Identify which cell holds the provided text, then report its (x, y) central coordinate. 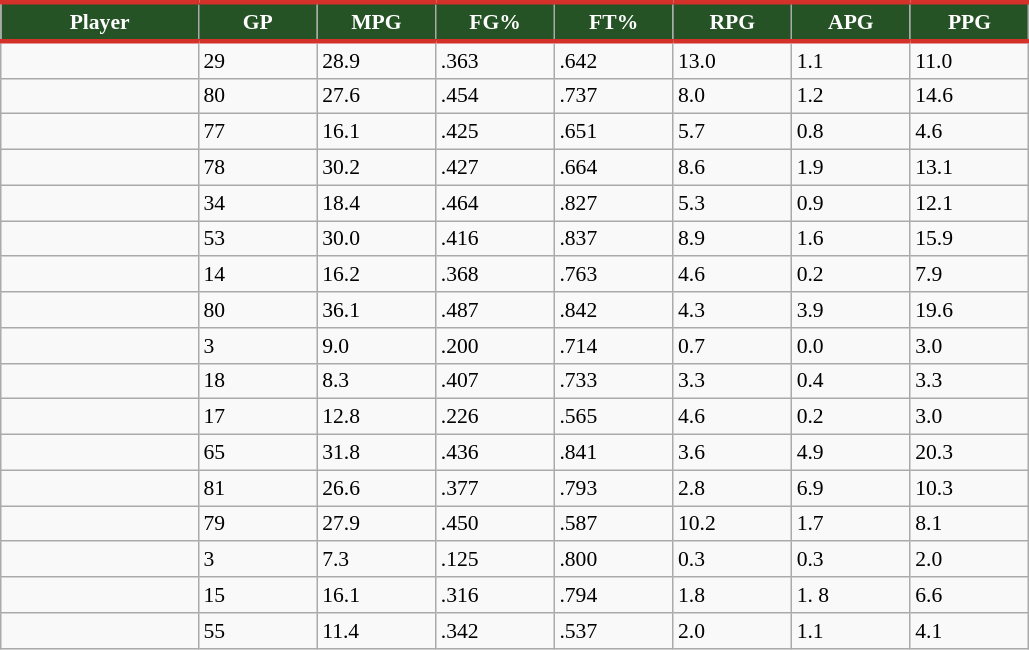
Player (100, 22)
79 (258, 524)
8.6 (732, 168)
7.3 (376, 560)
.425 (496, 132)
36.1 (376, 310)
APG (852, 22)
1.7 (852, 524)
.642 (614, 60)
.450 (496, 524)
0.7 (732, 346)
.377 (496, 488)
.427 (496, 168)
.464 (496, 203)
.827 (614, 203)
8.1 (970, 524)
15.9 (970, 239)
.793 (614, 488)
11.4 (376, 631)
.842 (614, 310)
29 (258, 60)
27.9 (376, 524)
65 (258, 453)
3.6 (732, 453)
13.1 (970, 168)
.763 (614, 275)
11.0 (970, 60)
0.4 (852, 381)
.800 (614, 560)
34 (258, 203)
14.6 (970, 96)
78 (258, 168)
17 (258, 417)
1.6 (852, 239)
.368 (496, 275)
.737 (614, 96)
30.0 (376, 239)
9.0 (376, 346)
.841 (614, 453)
FG% (496, 22)
81 (258, 488)
.342 (496, 631)
.837 (614, 239)
.226 (496, 417)
1. 8 (852, 595)
RPG (732, 22)
1.8 (732, 595)
53 (258, 239)
28.9 (376, 60)
77 (258, 132)
1.2 (852, 96)
.200 (496, 346)
.407 (496, 381)
0.0 (852, 346)
15 (258, 595)
18 (258, 381)
4.9 (852, 453)
8.9 (732, 239)
16.2 (376, 275)
12.8 (376, 417)
.454 (496, 96)
1.9 (852, 168)
6.6 (970, 595)
27.6 (376, 96)
7.9 (970, 275)
55 (258, 631)
14 (258, 275)
.733 (614, 381)
.651 (614, 132)
.537 (614, 631)
PPG (970, 22)
5.3 (732, 203)
19.6 (970, 310)
FT% (614, 22)
.565 (614, 417)
GP (258, 22)
.125 (496, 560)
12.1 (970, 203)
6.9 (852, 488)
8.3 (376, 381)
.794 (614, 595)
2.8 (732, 488)
.416 (496, 239)
8.0 (732, 96)
.316 (496, 595)
.487 (496, 310)
.436 (496, 453)
5.7 (732, 132)
.664 (614, 168)
18.4 (376, 203)
20.3 (970, 453)
10.2 (732, 524)
13.0 (732, 60)
10.3 (970, 488)
30.2 (376, 168)
26.6 (376, 488)
4.3 (732, 310)
.714 (614, 346)
MPG (376, 22)
0.9 (852, 203)
0.8 (852, 132)
3.9 (852, 310)
.587 (614, 524)
.363 (496, 60)
31.8 (376, 453)
4.1 (970, 631)
